From the cell containing the given text, extract its center point as (X, Y) coordinate. 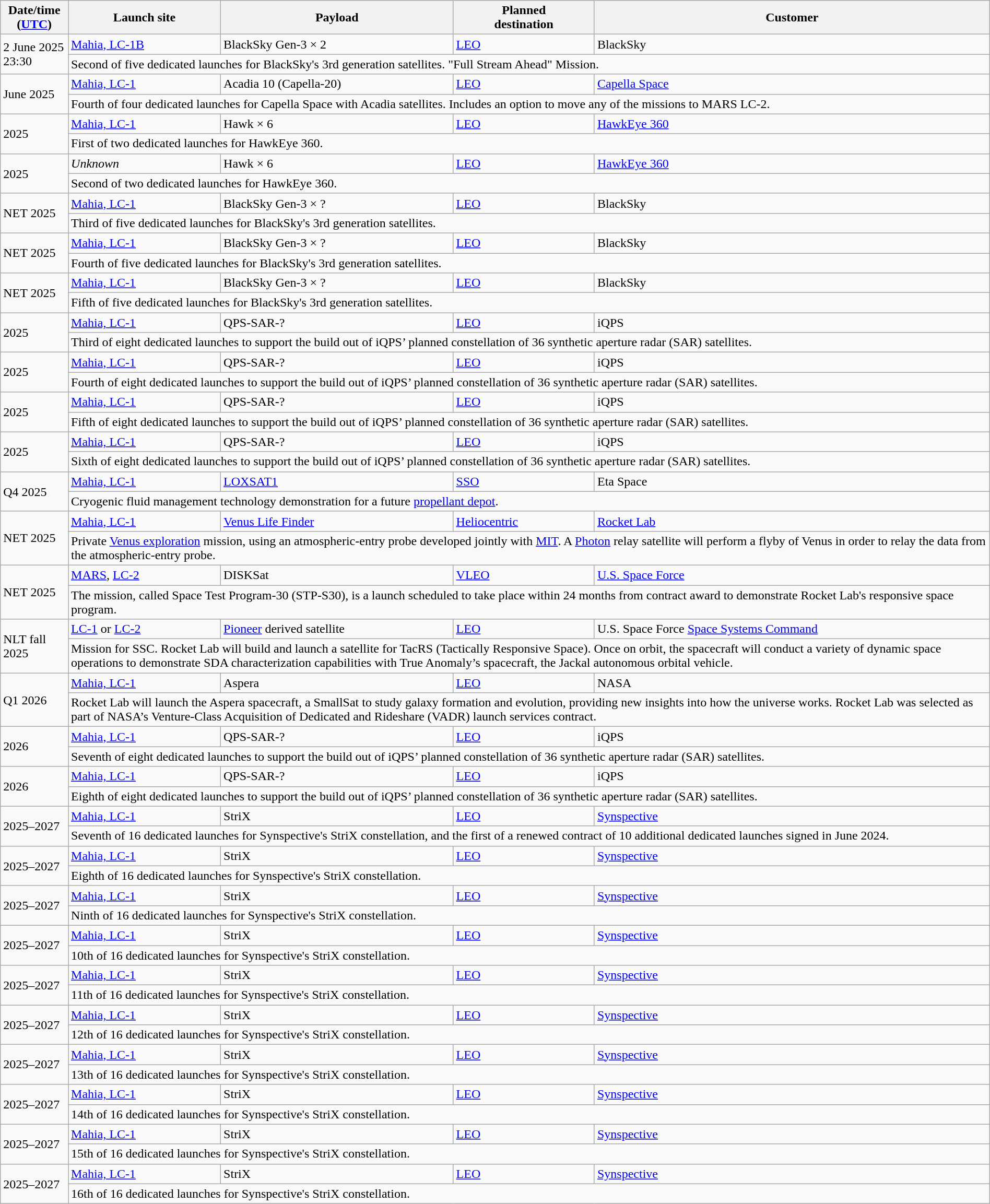
Fourth of four dedicated launches for Capella Space with Acadia satellites. Includes an option to move any of the missions to MARS LC-2. (529, 104)
Capella Space (792, 84)
Fifth of eight dedicated launches to support the build out of iQPS’ planned constellation of 36 synthetic aperture radar (SAR) satellites. (529, 422)
U.S. Space Force Space Systems Command (792, 629)
VLEO (524, 575)
Launch site (145, 18)
Aspera (337, 683)
LC-1 or LC-2 (145, 629)
10th of 16 dedicated launches for Synspective's StriX constellation. (529, 955)
LOXSAT1 (337, 481)
Seventh of eight dedicated launches to support the build out of iQPS’ planned constellation of 36 synthetic aperture radar (SAR) satellites. (529, 757)
Ninth of 16 dedicated launches for Synspective's StriX constellation. (529, 915)
Eighth of 16 dedicated launches for Synspective's StriX constellation. (529, 876)
15th of 16 dedicated launches for Synspective's StriX constellation. (529, 1154)
Fifth of five dedicated launches for BlackSky's 3rd generation satellites. (529, 303)
11th of 16 dedicated launches for Synspective's StriX constellation. (529, 995)
Eighth of eight dedicated launches to support the build out of iQPS’ planned constellation of 36 synthetic aperture radar (SAR) satellites. (529, 796)
Fourth of eight dedicated launches to support the build out of iQPS’ planned constellation of 36 synthetic aperture radar (SAR) satellites. (529, 382)
NLT fall 2025 (34, 646)
June 2025 (34, 94)
16th of 16 dedicated launches for Synspective's StriX constellation. (529, 1194)
MARS, LC-2 (145, 575)
Q1 2026 (34, 700)
Unknown (145, 163)
Eta Space (792, 481)
Sixth of eight dedicated launches to support the build out of iQPS’ planned constellation of 36 synthetic aperture radar (SAR) satellites. (529, 462)
Q4 2025 (34, 491)
Date/time(UTC) (34, 18)
14th of 16 dedicated launches for Synspective's StriX constellation. (529, 1114)
Mahia, LC-1B (145, 44)
Third of eight dedicated launches to support the build out of iQPS’ planned constellation of 36 synthetic aperture radar (SAR) satellites. (529, 343)
Pioneer derived satellite (337, 629)
First of two dedicated launches for HawkEye 360. (529, 144)
Planneddestination (524, 18)
Cryogenic fluid management technology demonstration for a future propellant depot. (529, 501)
DISKSat (337, 575)
Second of five dedicated launches for BlackSky's 3rd generation satellites. "Full Stream Ahead" Mission. (529, 64)
U.S. Space Force (792, 575)
13th of 16 dedicated launches for Synspective's StriX constellation. (529, 1075)
Third of five dedicated launches for BlackSky's 3rd generation satellites. (529, 223)
Heliocentric (524, 521)
Venus Life Finder (337, 521)
Customer (792, 18)
Acadia 10 (Capella-20) (337, 84)
12th of 16 dedicated launches for Synspective's StriX constellation. (529, 1035)
Second of two dedicated launches for HawkEye 360. (529, 183)
BlackSky Gen-3 × 2 (337, 44)
NASA (792, 683)
Payload (337, 18)
Rocket Lab (792, 521)
SSO (524, 481)
2 June 202523:30 (34, 54)
Fourth of five dedicated launches for BlackSky's 3rd generation satellites. (529, 263)
